Find where the given text appears and provide that cell's center as [X, Y] coordinate. 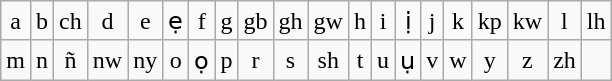
e [146, 21]
w [458, 60]
kw [527, 21]
a [16, 21]
gw [328, 21]
ọ [202, 60]
ch [71, 21]
l [565, 21]
k [458, 21]
i [384, 21]
s [290, 60]
v [432, 60]
t [360, 60]
d [107, 21]
o [176, 60]
zh [565, 60]
j [432, 21]
r [256, 60]
g [226, 21]
sh [328, 60]
m [16, 60]
gh [290, 21]
ị [408, 21]
y [490, 60]
f [202, 21]
nw [107, 60]
ẹ [176, 21]
n [42, 60]
p [226, 60]
u [384, 60]
ụ [408, 60]
h [360, 21]
ny [146, 60]
kp [490, 21]
ñ [71, 60]
lh [596, 21]
b [42, 21]
gb [256, 21]
z [527, 60]
